Detect which cell encompasses the target text, then output its [X, Y] center coordinate. 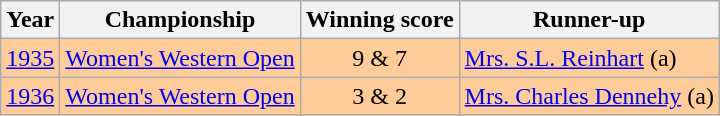
Runner-up [589, 20]
Year [30, 20]
1935 [30, 58]
3 & 2 [380, 96]
Mrs. S.L. Reinhart (a) [589, 58]
Mrs. Charles Dennehy (a) [589, 96]
Winning score [380, 20]
1936 [30, 96]
9 & 7 [380, 58]
Championship [180, 20]
